Detect which cell encompasses the target text, then output its (X, Y) center coordinate. 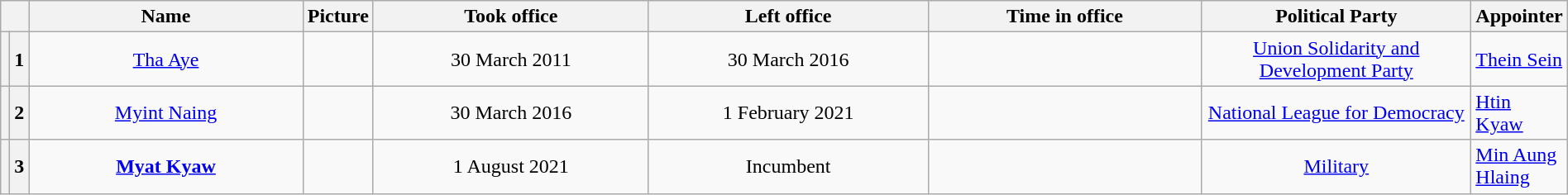
Military (1336, 167)
Tha Aye (165, 59)
Left office (788, 17)
3 (20, 167)
Incumbent (788, 167)
30 March 2011 (511, 59)
Htin Kyaw (1519, 112)
National League for Democracy (1336, 112)
Appointer (1519, 17)
Political Party (1336, 17)
Name (165, 17)
Union Solidarity and Development Party (1336, 59)
1 February 2021 (788, 112)
Myint Naing (165, 112)
Myat Kyaw (165, 167)
Picture (337, 17)
Took office (511, 17)
Thein Sein (1519, 59)
1 August 2021 (511, 167)
2 (20, 112)
1 (20, 59)
Time in office (1065, 17)
Min Aung Hlaing (1519, 167)
